Identify which cell holds the provided text, then report its [X, Y] central coordinate. 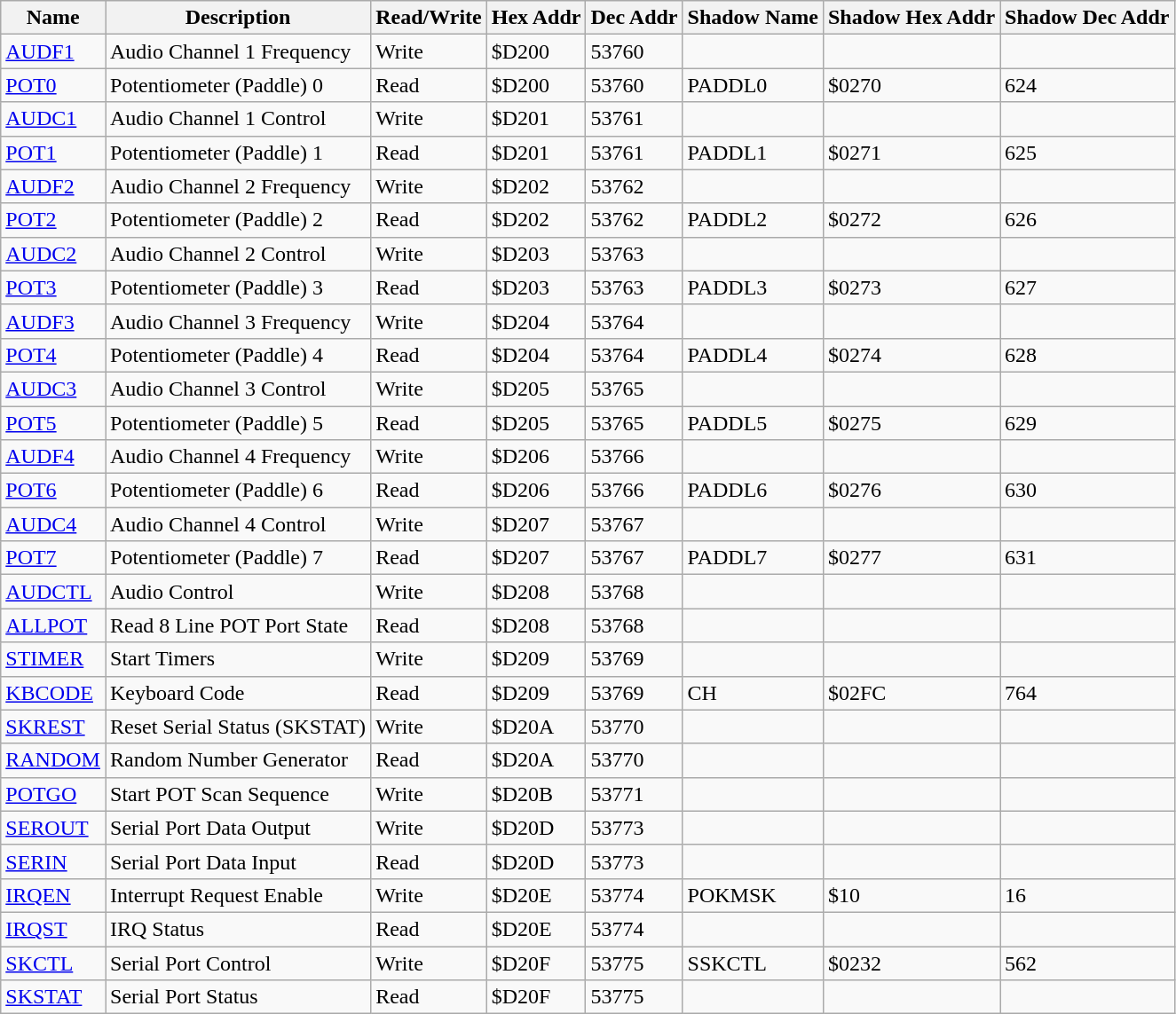
IRQST [53, 929]
SEROUT [53, 828]
Potentiometer (Paddle) 2 [238, 220]
Read/Write [430, 18]
Audio Channel 4 Frequency [238, 457]
764 [1087, 693]
Potentiometer (Paddle) 7 [238, 558]
PADDL4 [753, 355]
POKMSK [753, 895]
Potentiometer (Paddle) 6 [238, 491]
POT6 [53, 491]
SERIN [53, 861]
Audio Channel 2 Control [238, 254]
RANDOM [53, 760]
Serial Port Control [238, 963]
Name [53, 18]
53771 [634, 794]
POT3 [53, 287]
Start Timers [238, 659]
Audio Control [238, 592]
Random Number Generator [238, 760]
AUDF3 [53, 321]
SKSTAT [53, 997]
AUDC4 [53, 524]
Potentiometer (Paddle) 4 [238, 355]
16 [1087, 895]
POT5 [53, 423]
POT4 [53, 355]
Serial Port Data Output [238, 828]
Shadow Dec Addr [1087, 18]
AUDCTL [53, 592]
Potentiometer (Paddle) 1 [238, 153]
Interrupt Request Enable [238, 895]
626 [1087, 220]
631 [1087, 558]
Audio Channel 1 Frequency [238, 51]
PADDL6 [753, 491]
KBCODE [53, 693]
ALLPOT [53, 625]
POT1 [53, 153]
Audio Channel 4 Control [238, 524]
AUDF2 [53, 186]
$10 [911, 895]
SKCTL [53, 963]
IRQEN [53, 895]
Read 8 Line POT Port State [238, 625]
CH [753, 693]
Shadow Hex Addr [911, 18]
POT2 [53, 220]
$0271 [911, 153]
625 [1087, 153]
$02FC [911, 693]
STIMER [53, 659]
$0273 [911, 287]
PADDL0 [753, 85]
$0270 [911, 85]
Audio Channel 1 Control [238, 119]
Potentiometer (Paddle) 0 [238, 85]
POT7 [53, 558]
POTGO [53, 794]
PADDL1 [753, 153]
Description [238, 18]
Potentiometer (Paddle) 5 [238, 423]
AUDC2 [53, 254]
AUDC3 [53, 389]
Keyboard Code [238, 693]
Audio Channel 2 Frequency [238, 186]
Serial Port Data Input [238, 861]
PADDL5 [753, 423]
Reset Serial Status (SKSTAT) [238, 727]
$D20B [536, 794]
AUDF1 [53, 51]
Potentiometer (Paddle) 3 [238, 287]
AUDF4 [53, 457]
PADDL3 [753, 287]
POT0 [53, 85]
$0275 [911, 423]
$0276 [911, 491]
Hex Addr [536, 18]
Serial Port Status [238, 997]
$0272 [911, 220]
$0277 [911, 558]
SKREST [53, 727]
AUDC1 [53, 119]
PADDL7 [753, 558]
627 [1087, 287]
624 [1087, 85]
Shadow Name [753, 18]
628 [1087, 355]
Start POT Scan Sequence [238, 794]
$0232 [911, 963]
629 [1087, 423]
Audio Channel 3 Frequency [238, 321]
630 [1087, 491]
PADDL2 [753, 220]
SSKCTL [753, 963]
Dec Addr [634, 18]
$0274 [911, 355]
IRQ Status [238, 929]
Audio Channel 3 Control [238, 389]
562 [1087, 963]
